For the text-containing cell, return its midpoint in [X, Y] coordinate format. 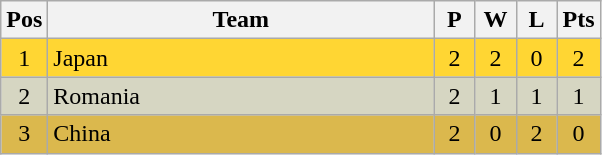
China [241, 134]
Japan [241, 58]
Team [241, 20]
Romania [241, 96]
Pos [24, 20]
L [536, 20]
3 [24, 134]
W [496, 20]
Pts [578, 20]
P [454, 20]
